Output the [X, Y] coordinate of the center of the cell containing the given text.  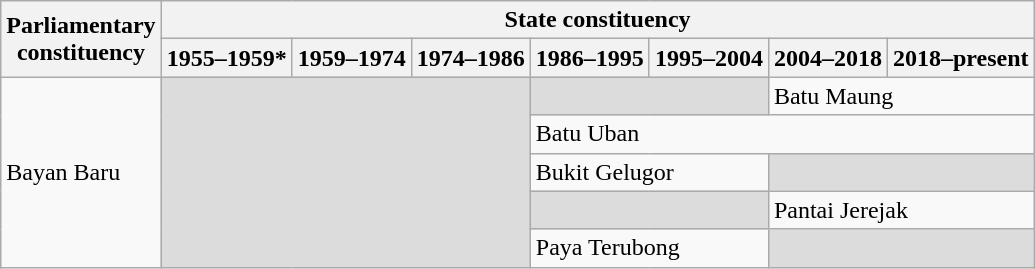
2018–present [960, 58]
1959–1974 [352, 58]
1974–1986 [470, 58]
Bayan Baru [81, 172]
Pantai Jerejak [901, 210]
1995–2004 [708, 58]
Parliamentaryconstituency [81, 39]
Paya Terubong [649, 248]
2004–2018 [828, 58]
Batu Maung [901, 96]
Batu Uban [782, 134]
State constituency [598, 20]
Bukit Gelugor [649, 172]
1955–1959* [226, 58]
1986–1995 [590, 58]
